Provide the (X, Y) coordinate of the cell's center where the given text is located.  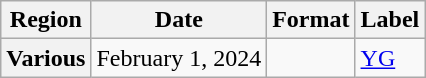
Format (311, 20)
Date (179, 20)
February 1, 2024 (179, 58)
Various (46, 58)
YG (390, 58)
Region (46, 20)
Label (390, 20)
